Find where the given text appears and provide that cell's center as [X, Y] coordinate. 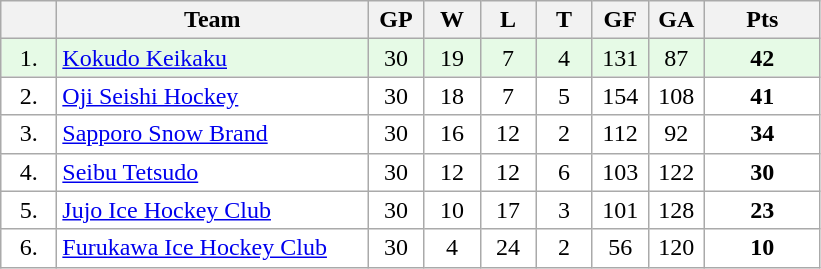
4. [29, 172]
128 [676, 210]
5 [564, 96]
120 [676, 248]
GA [676, 20]
Oji Seishi Hockey [212, 96]
3. [29, 134]
108 [676, 96]
87 [676, 58]
92 [676, 134]
Jujo Ice Hockey Club [212, 210]
3 [564, 210]
101 [620, 210]
Seibu Tetsudo [212, 172]
41 [762, 96]
103 [620, 172]
GP [396, 20]
L [508, 20]
34 [762, 134]
42 [762, 58]
16 [452, 134]
GF [620, 20]
Furukawa Ice Hockey Club [212, 248]
19 [452, 58]
Kokudo Keikaku [212, 58]
112 [620, 134]
56 [620, 248]
W [452, 20]
5. [29, 210]
2. [29, 96]
1. [29, 58]
Sapporo Snow Brand [212, 134]
122 [676, 172]
Pts [762, 20]
131 [620, 58]
Team [212, 20]
17 [508, 210]
18 [452, 96]
24 [508, 248]
154 [620, 96]
T [564, 20]
6 [564, 172]
23 [762, 210]
6. [29, 248]
